Capture the cell that displays the provided text and extract its (x, y) central coordinate. 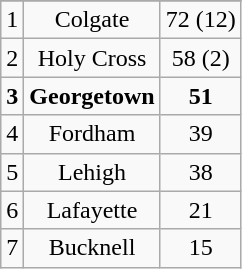
Colgate (92, 20)
51 (200, 96)
Georgetown (92, 96)
4 (12, 134)
3 (12, 96)
38 (200, 172)
58 (2) (200, 58)
15 (200, 248)
39 (200, 134)
1 (12, 20)
Holy Cross (92, 58)
2 (12, 58)
72 (12) (200, 20)
Lehigh (92, 172)
7 (12, 248)
Lafayette (92, 210)
6 (12, 210)
5 (12, 172)
21 (200, 210)
Fordham (92, 134)
Bucknell (92, 248)
